Pinpoint the cell where the given text exists, returning its [x, y] midpoint coordinate. 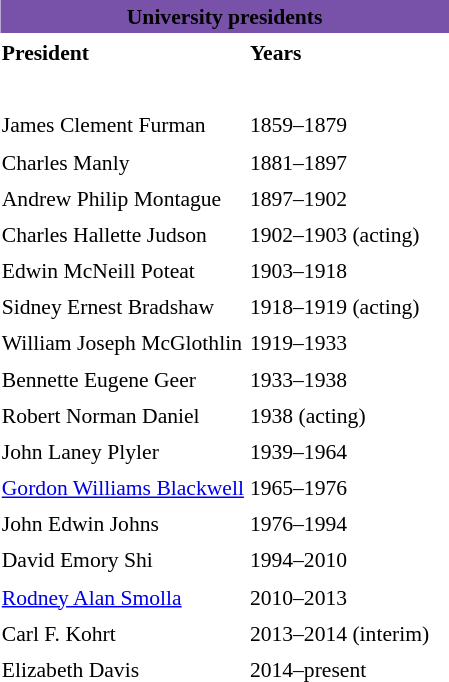
1902–1903 (acting) [348, 234]
President [122, 52]
William Joseph McGlothlin [122, 342]
Rodney Alan Smolla [122, 596]
1881–1897 [348, 162]
1976–1994 [348, 524]
2010–2013 [348, 596]
1918–1919 (acting) [348, 306]
1938 (acting) [348, 416]
1965–1976 [348, 488]
John Laney Plyler [122, 452]
2013–2014 (interim) [348, 632]
Charles Manly [122, 162]
James Clement Furman [122, 126]
Charles Hallette Judson [122, 234]
Years [348, 52]
Carl F. Kohrt [122, 632]
1939–1964 [348, 452]
Gordon Williams Blackwell [122, 488]
John Edwin Johns [122, 524]
1903–1918 [348, 270]
University presidents [224, 16]
David Emory Shi [122, 560]
Edwin McNeill Poteat [122, 270]
1897–1902 [348, 198]
Andrew Philip Montague [122, 198]
1994–2010 [348, 560]
1933–1938 [348, 378]
Robert Norman Daniel [122, 416]
Bennette Eugene Geer [122, 378]
Sidney Ernest Bradshaw [122, 306]
1859–1879 [348, 126]
1919–1933 [348, 342]
